Identify which cell holds the provided text, then report its [x, y] central coordinate. 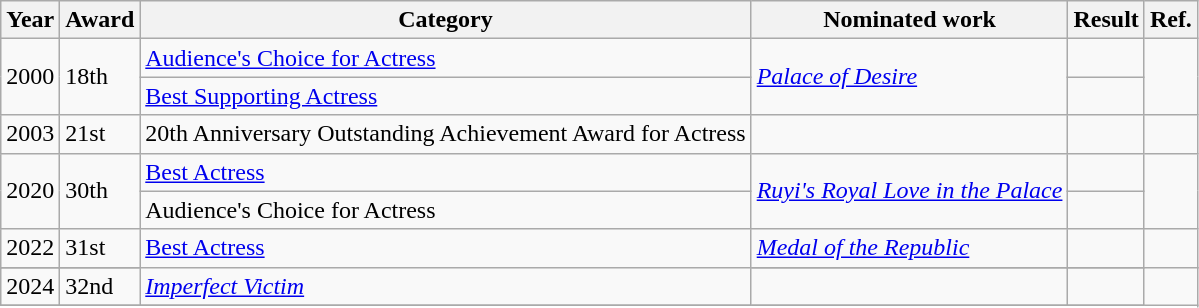
31st [100, 248]
2024 [30, 286]
Award [100, 20]
Best Supporting Actress [446, 96]
Ruyi's Royal Love in the Palace [910, 191]
Medal of the Republic [910, 248]
32nd [100, 286]
Imperfect Victim [446, 286]
Category [446, 20]
Result [1106, 20]
Palace of Desire [910, 77]
2022 [30, 248]
2020 [30, 191]
Year [30, 20]
2003 [30, 134]
18th [100, 77]
20th Anniversary Outstanding Achievement Award for Actress [446, 134]
Ref. [1170, 20]
21st [100, 134]
Nominated work [910, 20]
2000 [30, 77]
30th [100, 191]
